Capture the cell that displays the provided text and extract its (X, Y) central coordinate. 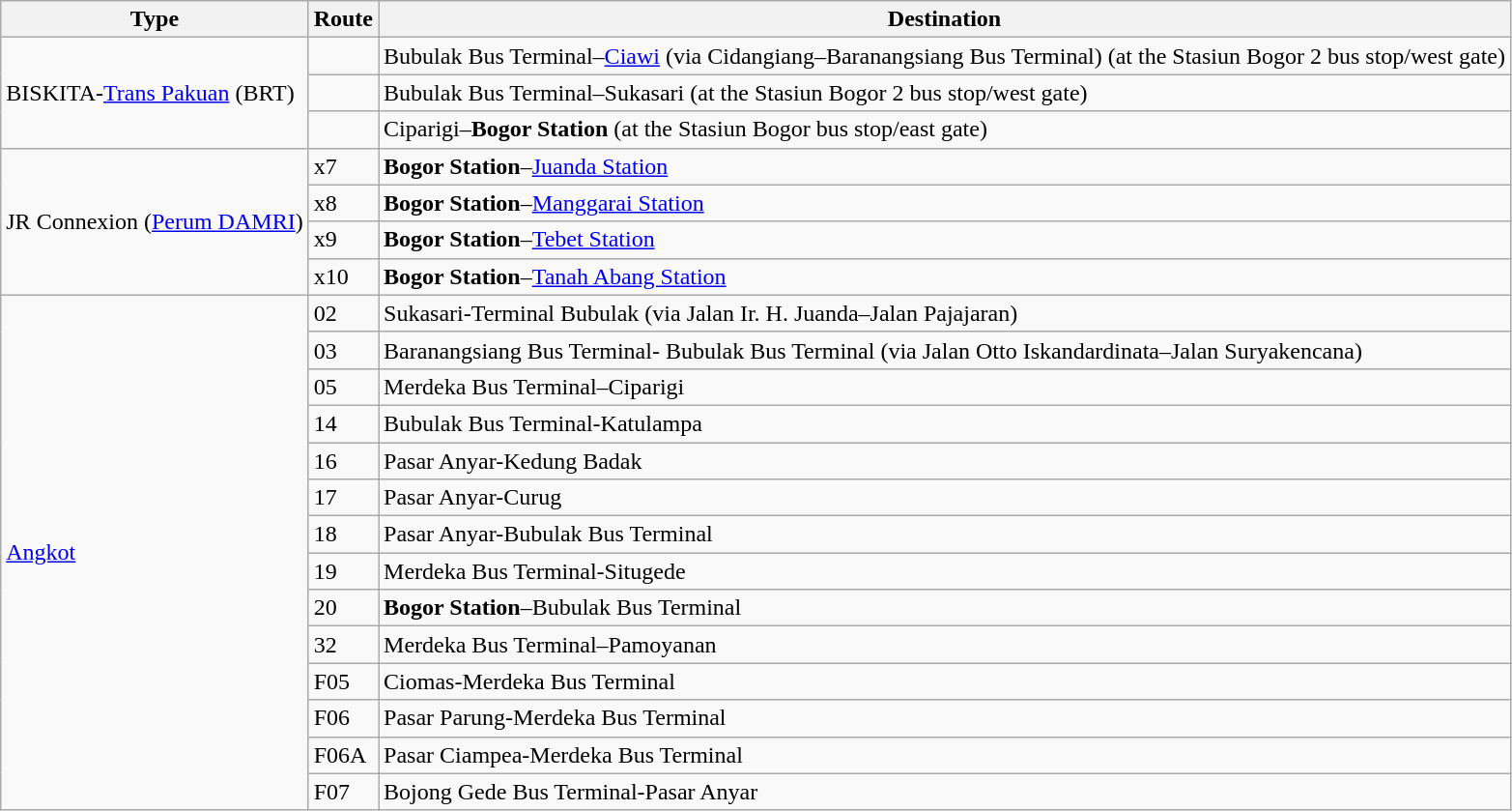
Pasar Anyar-Bubulak Bus Terminal (945, 535)
Bubulak Bus Terminal–Sukasari (at the Stasiun Bogor 2 bus stop/west gate) (945, 93)
32 (343, 645)
14 (343, 423)
Bogor Station–Juanda Station (945, 166)
Pasar Parung-Merdeka Bus Terminal (945, 718)
03 (343, 350)
Bogor Station–Manggarai Station (945, 203)
Pasar Ciampea-Merdeka Bus Terminal (945, 755)
Bogor Station–Tebet Station (945, 240)
F06 (343, 718)
Baranangsiang Bus Terminal- Bubulak Bus Terminal (via Jalan Otto Iskandardinata–Jalan Suryakencana) (945, 350)
x10 (343, 276)
Merdeka Bus Terminal–Pamoyanan (945, 645)
x8 (343, 203)
16 (343, 461)
Merdeka Bus Terminal-Situgede (945, 571)
Bubulak Bus Terminal–Ciawi (via Cidangiang–Baranangsiang Bus Terminal) (at the Stasiun Bogor 2 bus stop/west gate) (945, 56)
Sukasari-Terminal Bubulak (via Jalan Ir. H. Juanda–Jalan Pajajaran) (945, 313)
F06A (343, 755)
05 (343, 387)
Pasar Anyar-Kedung Badak (945, 461)
x9 (343, 240)
02 (343, 313)
Bogor Station–Tanah Abang Station (945, 276)
Destination (945, 19)
BISKITA-Trans Pakuan (BRT) (155, 93)
x7 (343, 166)
19 (343, 571)
Merdeka Bus Terminal–Ciparigi (945, 387)
Bubulak Bus Terminal-Katulampa (945, 423)
Ciomas-Merdeka Bus Terminal (945, 681)
Pasar Anyar-Curug (945, 498)
Bojong Gede Bus Terminal-Pasar Anyar (945, 792)
F05 (343, 681)
Ciparigi–Bogor Station (at the Stasiun Bogor bus stop/east gate) (945, 130)
Type (155, 19)
20 (343, 608)
18 (343, 535)
Route (343, 19)
JR Connexion (Perum DAMRI) (155, 221)
17 (343, 498)
Bogor Station–Bubulak Bus Terminal (945, 608)
F07 (343, 792)
Angkot (155, 553)
